Return [X, Y] of the center of cell containing provided text 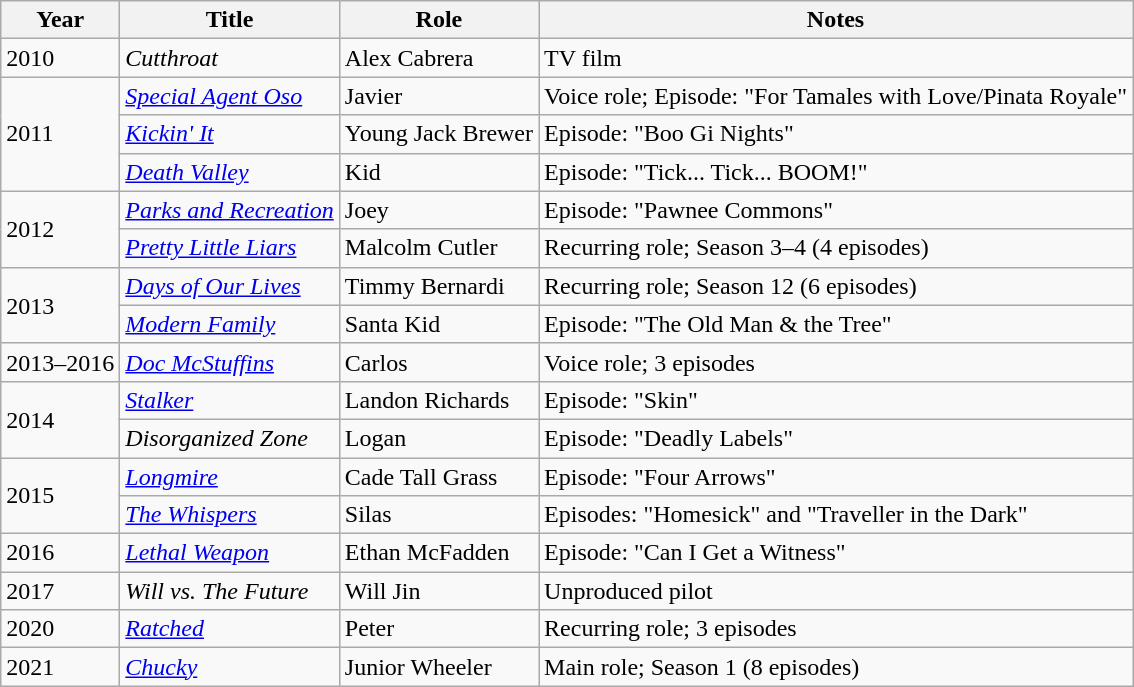
2017 [60, 591]
Pretty Little Liars [230, 248]
Recurring role; Season 3–4 (4 episodes) [836, 248]
Logan [438, 438]
The Whispers [230, 515]
2016 [60, 553]
Voice role; 3 episodes [836, 362]
Silas [438, 515]
Kid [438, 172]
Year [60, 20]
Episode: "Skin" [836, 400]
Javier [438, 96]
Young Jack Brewer [438, 134]
Main role; Season 1 (8 episodes) [836, 667]
Stalker [230, 400]
Will Jin [438, 591]
Modern Family [230, 324]
2013–2016 [60, 362]
Lethal Weapon [230, 553]
2020 [60, 629]
Episode: "Four Arrows" [836, 477]
Peter [438, 629]
2010 [60, 58]
2012 [60, 229]
Episode: "Can I Get a Witness" [836, 553]
2021 [60, 667]
2015 [60, 496]
Special Agent Oso [230, 96]
Will vs. The Future [230, 591]
Joey [438, 210]
Recurring role; 3 episodes [836, 629]
Cutthroat [230, 58]
Episode: "The Old Man & the Tree" [836, 324]
Title [230, 20]
Santa Kid [438, 324]
Alex Cabrera [438, 58]
Junior Wheeler [438, 667]
Ratched [230, 629]
Ethan McFadden [438, 553]
Role [438, 20]
Days of Our Lives [230, 286]
2014 [60, 419]
Disorganized Zone [230, 438]
Longmire [230, 477]
Episode: "Deadly Labels" [836, 438]
Notes [836, 20]
Chucky [230, 667]
Episode: "Tick... Tick... BOOM!" [836, 172]
Landon Richards [438, 400]
Malcolm Cutler [438, 248]
Unproduced pilot [836, 591]
Episodes: "Homesick" and "Traveller in the Dark" [836, 515]
Episode: "Boo Gi Nights" [836, 134]
2011 [60, 134]
Recurring role; Season 12 (6 episodes) [836, 286]
TV film [836, 58]
Timmy Bernardi [438, 286]
Parks and Recreation [230, 210]
Doc McStuffins [230, 362]
Carlos [438, 362]
Episode: "Pawnee Commons" [836, 210]
2013 [60, 305]
Cade Tall Grass [438, 477]
Kickin' It [230, 134]
Voice role; Episode: "For Tamales with Love/Pinata Royale" [836, 96]
Death Valley [230, 172]
